Scan for the cell matching the given text and deliver its [x, y] coordinate at center. 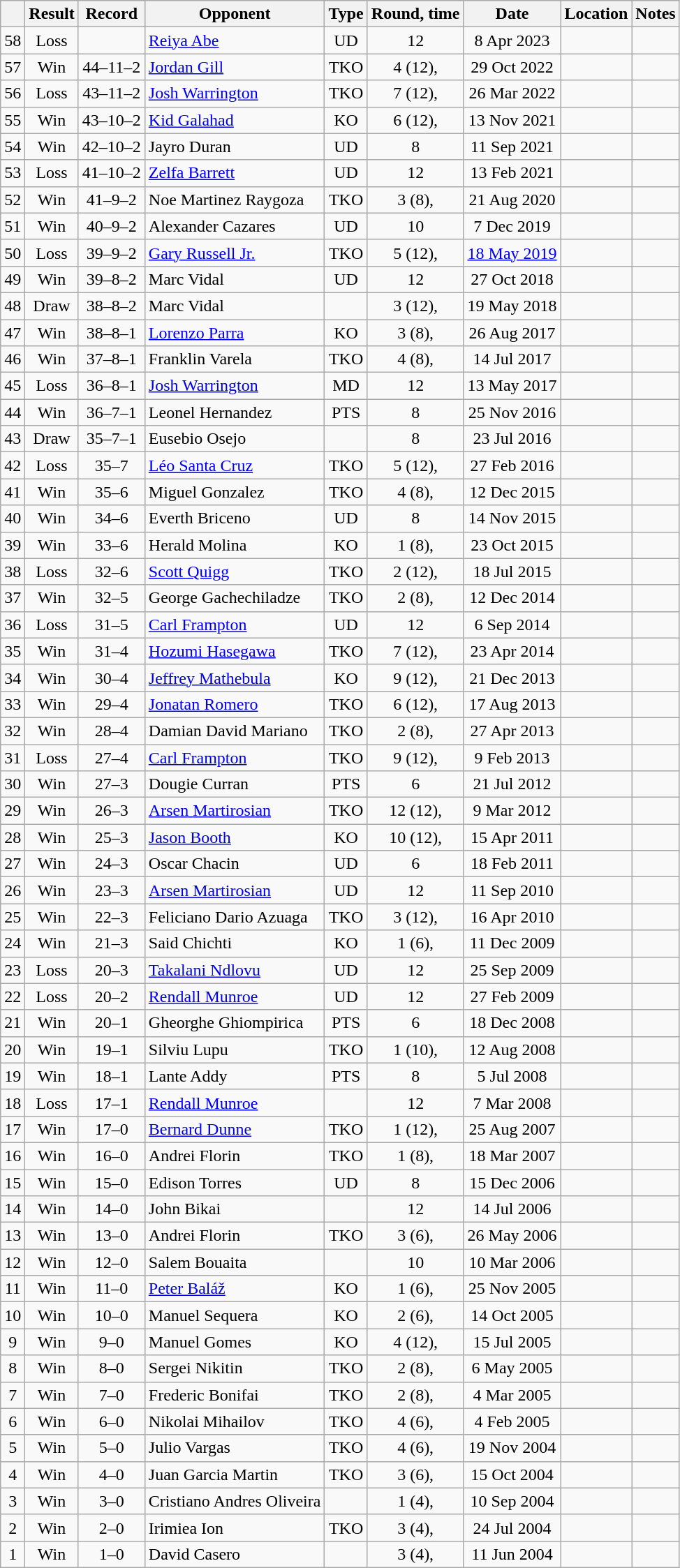
7 [13, 1395]
36–8–1 [112, 386]
25–3 [112, 837]
21 [13, 1023]
38–8–2 [112, 306]
17 Aug 2013 [512, 704]
9 Feb 2013 [512, 757]
26 May 2006 [512, 1236]
17 [13, 1129]
12–0 [112, 1262]
15 Dec 2006 [512, 1183]
24–3 [112, 864]
Date [512, 14]
9 Mar 2012 [512, 811]
Edison Torres [235, 1183]
52 [13, 200]
46 [13, 359]
20–1 [112, 1023]
36 [13, 625]
Nikolai Mihailov [235, 1421]
Eusebio Osejo [235, 439]
Gheorghe Ghiompirica [235, 1023]
12 (12), [415, 811]
Jordan Gill [235, 67]
Said Chichti [235, 943]
2 (6), [415, 1315]
5–0 [112, 1448]
Léo Santa Cruz [235, 465]
31–4 [112, 651]
Manuel Sequera [235, 1315]
18 Feb 2011 [512, 864]
30 [13, 784]
25 Nov 2016 [512, 412]
35–6 [112, 492]
21 Jul 2012 [512, 784]
Jason Booth [235, 837]
Feliciano Dario Azuaga [235, 917]
10–0 [112, 1315]
3–0 [112, 1501]
Herald Molina [235, 545]
Gary Russell Jr. [235, 253]
11 Jun 2004 [512, 1554]
26–3 [112, 811]
Sergei Nikitin [235, 1368]
57 [13, 67]
11–0 [112, 1289]
30–4 [112, 678]
55 [13, 120]
15 Oct 2004 [512, 1474]
1 (10), [415, 1050]
Damian David Mariano [235, 731]
24 Jul 2004 [512, 1528]
11 [13, 1289]
9 [13, 1342]
13–0 [112, 1236]
5 Jul 2008 [512, 1076]
32–5 [112, 598]
13 [13, 1236]
19 May 2018 [512, 306]
Everth Briceno [235, 518]
Leonel Hernandez [235, 412]
17–1 [112, 1103]
2 (12), [415, 572]
5 [13, 1448]
26 Aug 2017 [512, 333]
43–11–2 [112, 94]
43–10–2 [112, 120]
16 Apr 2010 [512, 917]
MD [346, 386]
Zelfa Barrett [235, 173]
41–10–2 [112, 173]
12 Aug 2008 [512, 1050]
16–0 [112, 1156]
14 Oct 2005 [512, 1315]
Silviu Lupu [235, 1050]
25 [13, 917]
40–9–2 [112, 226]
Reiya Abe [235, 40]
18 Dec 2008 [512, 1023]
14 Jul 2006 [512, 1209]
15 [13, 1183]
6 May 2005 [512, 1368]
41–9–2 [112, 200]
43 [13, 439]
45 [13, 386]
Frederic Bonifai [235, 1395]
Julio Vargas [235, 1448]
7 Mar 2008 [512, 1103]
29–4 [112, 704]
27 Oct 2018 [512, 279]
Jayro Duran [235, 147]
23–3 [112, 890]
27–4 [112, 757]
8 Apr 2023 [512, 40]
Noe Martinez Raygoza [235, 200]
21–3 [112, 943]
7–0 [112, 1395]
14 Nov 2015 [512, 518]
18 [13, 1103]
25 Nov 2005 [512, 1289]
29 Oct 2022 [512, 67]
58 [13, 40]
36–7–1 [112, 412]
23 [13, 970]
John Bikai [235, 1209]
42 [13, 465]
1 (12), [415, 1129]
Opponent [235, 14]
Lante Addy [235, 1076]
22–3 [112, 917]
42–10–2 [112, 147]
33–6 [112, 545]
13 Nov 2021 [512, 120]
14 Jul 2017 [512, 359]
41 [13, 492]
2 [13, 1528]
26 [13, 890]
20–3 [112, 970]
54 [13, 147]
16 [13, 1156]
32–6 [112, 572]
27 [13, 864]
George Gachechiladze [235, 598]
34 [13, 678]
28 [13, 837]
Type [346, 14]
18 Mar 2007 [512, 1156]
19–1 [112, 1050]
Cristiano Andres Oliveira [235, 1501]
24 [13, 943]
33 [13, 704]
31 [13, 757]
26 Mar 2022 [512, 94]
20–2 [112, 996]
20 [13, 1050]
34–6 [112, 518]
Lorenzo Parra [235, 333]
Manuel Gomes [235, 1342]
Juan Garcia Martin [235, 1474]
27 Feb 2016 [512, 465]
14 [13, 1209]
44 [13, 412]
23 Oct 2015 [512, 545]
50 [13, 253]
37 [13, 598]
49 [13, 279]
Round, time [415, 14]
29 [13, 811]
12 Dec 2015 [512, 492]
23 Apr 2014 [512, 651]
18 Jul 2015 [512, 572]
19 [13, 1076]
3 [13, 1501]
Result [52, 14]
Alexander Cazares [235, 226]
15 Jul 2005 [512, 1342]
28–4 [112, 731]
Record [112, 14]
27 Apr 2013 [512, 731]
13 Feb 2021 [512, 173]
27–3 [112, 784]
18–1 [112, 1076]
1 (4), [415, 1501]
53 [13, 173]
Dougie Curran [235, 784]
11 Dec 2009 [512, 943]
32 [13, 731]
Miguel Gonzalez [235, 492]
56 [13, 94]
39–8–2 [112, 279]
8–0 [112, 1368]
Oscar Chacin [235, 864]
38–8–1 [112, 333]
17–0 [112, 1129]
21 Dec 2013 [512, 678]
David Casero [235, 1554]
4 Feb 2005 [512, 1421]
4 [13, 1474]
15 Apr 2011 [512, 837]
Notes [656, 14]
48 [13, 306]
44–11–2 [112, 67]
18 May 2019 [512, 253]
39–9–2 [112, 253]
Peter Baláž [235, 1289]
40 [13, 518]
6–0 [112, 1421]
25 Aug 2007 [512, 1129]
Jonatan Romero [235, 704]
13 May 2017 [512, 386]
31–5 [112, 625]
7 Dec 2019 [512, 226]
25 Sep 2009 [512, 970]
Location [596, 14]
11 Sep 2010 [512, 890]
39 [13, 545]
27 Feb 2009 [512, 996]
19 Nov 2004 [512, 1448]
Irimiea Ion [235, 1528]
35–7–1 [112, 439]
10 Sep 2004 [512, 1501]
10 (12), [415, 837]
51 [13, 226]
22 [13, 996]
12 Dec 2014 [512, 598]
14–0 [112, 1209]
10 Mar 2006 [512, 1262]
Franklin Varela [235, 359]
37–8–1 [112, 359]
Kid Galahad [235, 120]
6 Sep 2014 [512, 625]
Bernard Dunne [235, 1129]
Jeffrey Mathebula [235, 678]
Takalani Ndlovu [235, 970]
Scott Quigg [235, 572]
Hozumi Hasegawa [235, 651]
35–7 [112, 465]
23 Jul 2016 [512, 439]
47 [13, 333]
4 Mar 2005 [512, 1395]
11 Sep 2021 [512, 147]
Salem Bouaita [235, 1262]
1 [13, 1554]
38 [13, 572]
9–0 [112, 1342]
1–0 [112, 1554]
21 Aug 2020 [512, 200]
2–0 [112, 1528]
15–0 [112, 1183]
35 [13, 651]
4–0 [112, 1474]
